Return the (x, y) coordinate for the center point of the cell that contains the specified text.  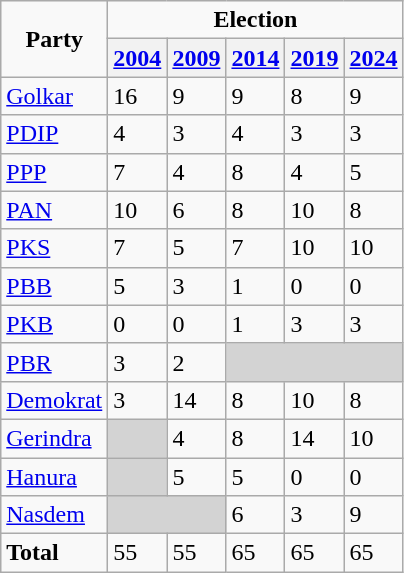
Hanura (54, 477)
2009 (196, 58)
Election (256, 20)
2019 (314, 58)
Total (54, 553)
Nasdem (54, 515)
Party (54, 39)
2004 (138, 58)
2014 (256, 58)
Golkar (54, 96)
Demokrat (54, 400)
Gerindra (54, 438)
PPP (54, 172)
PDIP (54, 134)
PKB (54, 324)
16 (138, 96)
PKS (54, 248)
2 (196, 362)
PBR (54, 362)
2024 (374, 58)
PAN (54, 210)
PBB (54, 286)
